Extract the (x, y) coordinate from the center of the cell holding the provided text.  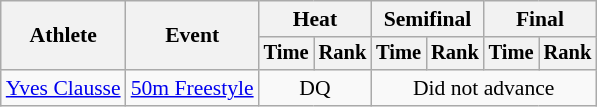
Yves Clausse (64, 88)
DQ (315, 88)
Did not advance (484, 88)
Final (540, 19)
Athlete (64, 36)
Event (192, 36)
50m Freestyle (192, 88)
Heat (315, 19)
Semifinal (427, 19)
